Detect which cell encompasses the target text, then output its (x, y) center coordinate. 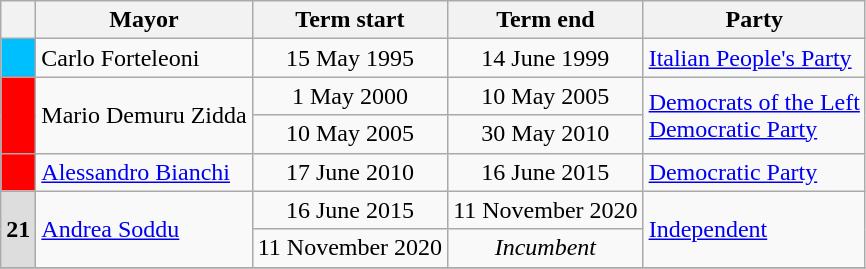
Alessandro Bianchi (144, 172)
Term start (350, 20)
Democrats of the LeftDemocratic Party (754, 115)
15 May 1995 (350, 58)
Incumbent (546, 248)
14 June 1999 (546, 58)
Independent (754, 229)
Mario Demuru Zidda (144, 115)
Party (754, 20)
Term end (546, 20)
30 May 2010 (546, 134)
21 (18, 229)
17 June 2010 (350, 172)
Carlo Forteleoni (144, 58)
Mayor (144, 20)
1 May 2000 (350, 96)
Andrea Soddu (144, 229)
Italian People's Party (754, 58)
Democratic Party (754, 172)
